Return the [X, Y] coordinate for the center point of the cell that contains the specified text.  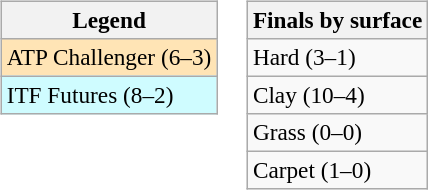
ITF Futures (8–2) [108, 95]
Hard (3–1) [337, 57]
Legend [108, 20]
Grass (0–0) [337, 133]
Finals by surface [337, 20]
Carpet (1–0) [337, 171]
ATP Challenger (6–3) [108, 57]
Clay (10–4) [337, 95]
